Detect which cell encompasses the target text, then output its [X, Y] center coordinate. 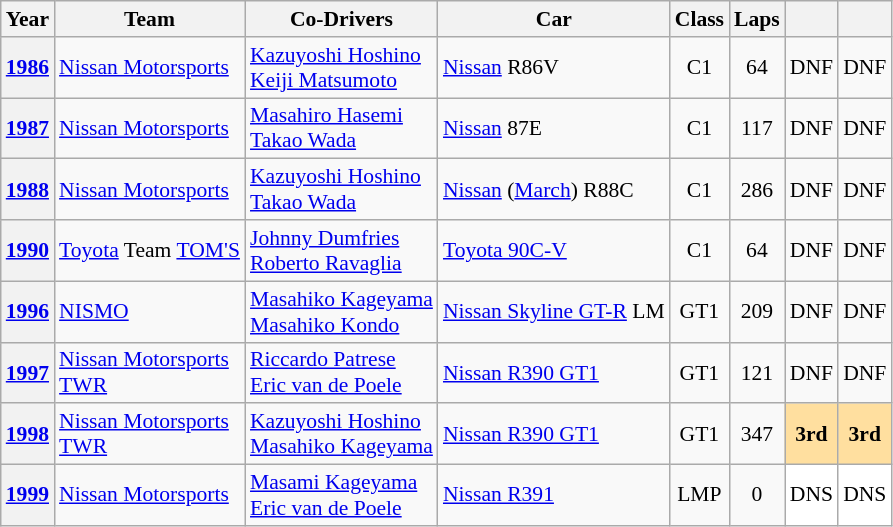
Class [700, 19]
1987 [28, 128]
1988 [28, 190]
347 [757, 434]
Team [150, 19]
Riccardo Patrese Eric van de Poele [342, 372]
Masami Kageyama Eric van de Poele [342, 496]
209 [757, 312]
0 [757, 496]
Nissan 87E [554, 128]
Car [554, 19]
LMP [700, 496]
Masahiko Kageyama Masahiko Kondo [342, 312]
Nissan R86V [554, 68]
Nissan R391 [554, 496]
Johnny Dumfries Roberto Ravaglia [342, 250]
Year [28, 19]
286 [757, 190]
Toyota 90C-V [554, 250]
1999 [28, 496]
117 [757, 128]
Masahiro Hasemi Takao Wada [342, 128]
1998 [28, 434]
Kazuyoshi Hoshino Masahiko Kageyama [342, 434]
Kazuyoshi Hoshino Takao Wada [342, 190]
1996 [28, 312]
Nissan (March) R88C [554, 190]
Kazuyoshi Hoshino Keiji Matsumoto [342, 68]
Co-Drivers [342, 19]
1986 [28, 68]
1990 [28, 250]
Laps [757, 19]
Nissan Skyline GT-R LM [554, 312]
Toyota Team TOM'S [150, 250]
121 [757, 372]
NISMO [150, 312]
1997 [28, 372]
